Pinpoint the cell where the given text exists, returning its [X, Y] midpoint coordinate. 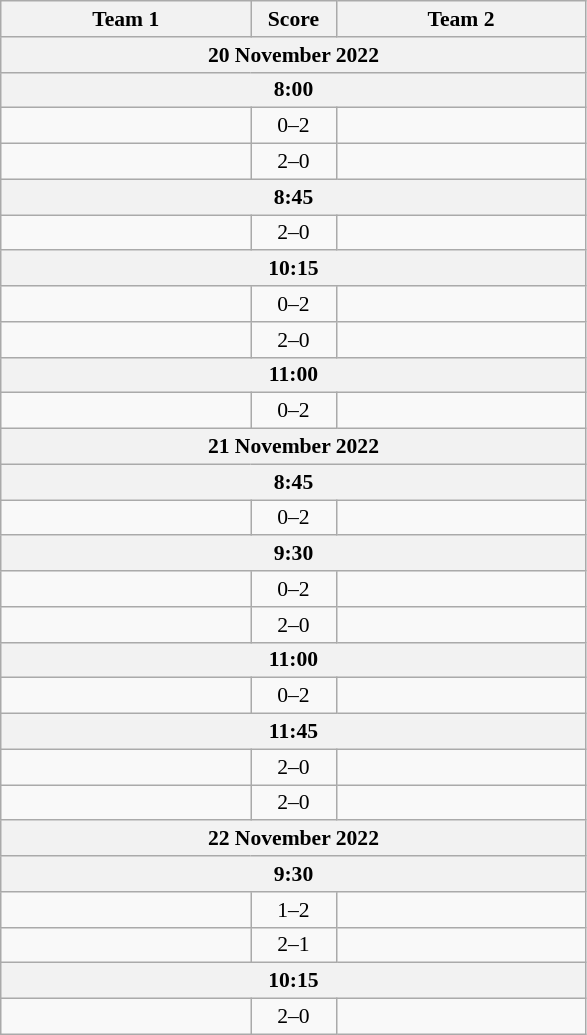
11:45 [294, 732]
22 November 2022 [294, 839]
20 November 2022 [294, 55]
2–1 [294, 945]
Score [294, 19]
1–2 [294, 910]
Team 1 [126, 19]
21 November 2022 [294, 447]
8:00 [294, 90]
Team 2 [461, 19]
